Capture the cell that displays the provided text and extract its [x, y] central coordinate. 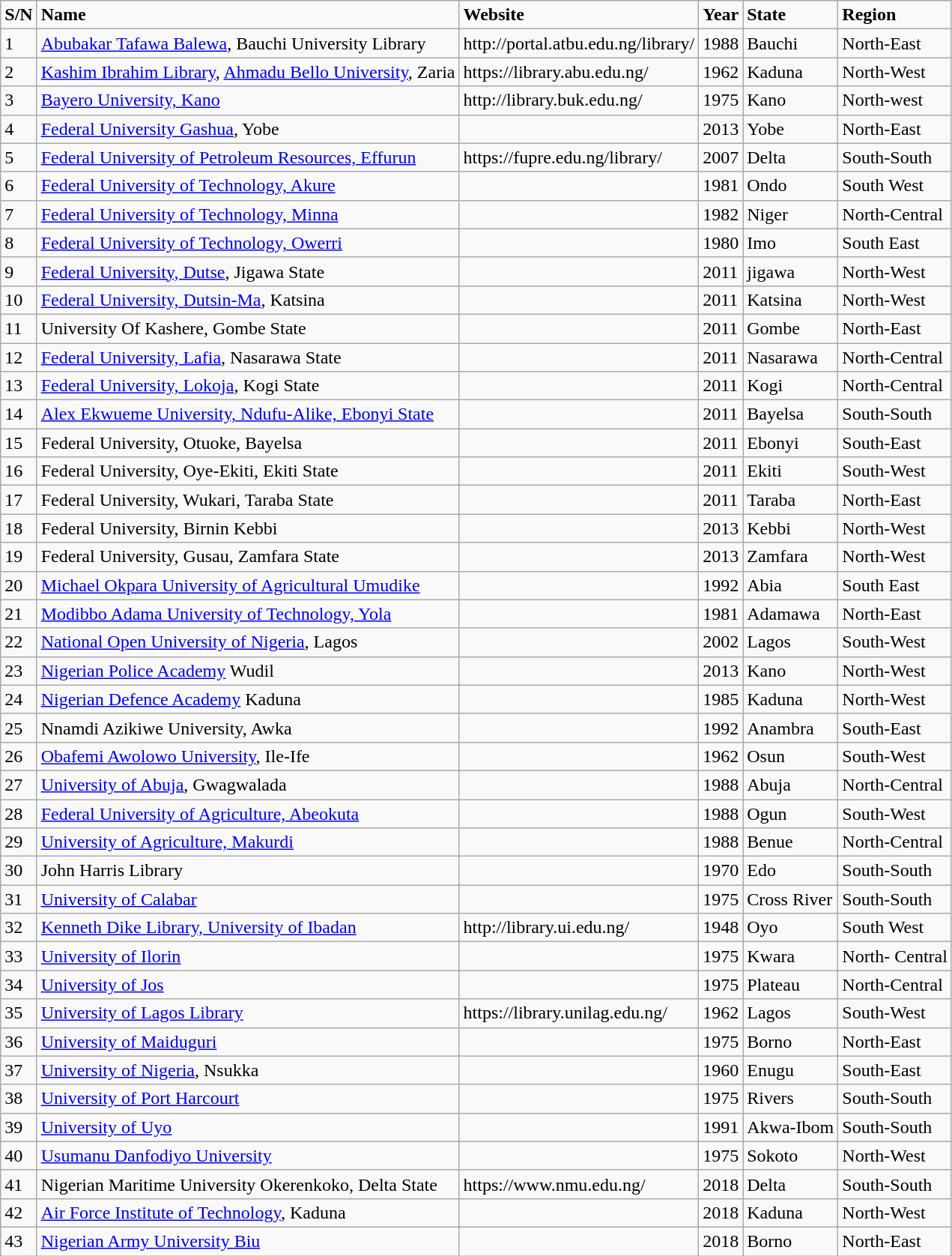
Adamawa [791, 614]
University of Abuja, Gwagwalada [248, 785]
7 [19, 214]
2 [19, 72]
Nnamdi Azikiwe University, Awka [248, 728]
https://library.unilag.edu.ng/ [579, 1013]
Federal University, Dutse, Jigawa State [248, 271]
Usumanu Danfodiyo University [248, 1156]
17 [19, 500]
University of Nigeria, Nsukka [248, 1070]
Ebonyi [791, 443]
25 [19, 728]
http://portal.atbu.edu.ng/library/ [579, 43]
S/N [19, 15]
1970 [721, 871]
24 [19, 699]
Modibbo Adama University of Technology, Yola [248, 614]
1960 [721, 1070]
Year [721, 15]
Federal University, Wukari, Taraba State [248, 500]
3 [19, 100]
Yobe [791, 129]
Obafemi Awolowo University, Ile-Ife [248, 756]
Abuja [791, 785]
https://www.nmu.edu.ng/ [579, 1184]
Gombe [791, 328]
23 [19, 671]
http://library.ui.edu.ng/ [579, 928]
Region [895, 15]
Katsina [791, 300]
Federal University of Agriculture, Abeokuta [248, 813]
Federal University, Lafia, Nasarawa State [248, 357]
Federal University Gashua, Yobe [248, 129]
2002 [721, 642]
North- Central [895, 956]
Alex Ekwueme University, Ndufu-Alike, Ebonyi State [248, 414]
Nigerian Defence Academy Kaduna [248, 699]
University of Jos [248, 985]
Air Force Institute of Technology, Kaduna [248, 1213]
Bayelsa [791, 414]
36 [19, 1042]
Kwara [791, 956]
National Open University of Nigeria, Lagos [248, 642]
State [791, 15]
http://library.buk.edu.ng/ [579, 100]
1991 [721, 1127]
1982 [721, 214]
Federal University of Technology, Owerri [248, 243]
Nigerian Maritime University Okerenkoko, Delta State [248, 1184]
Michael Okpara University of Agricultural Umudike [248, 585]
43 [19, 1241]
34 [19, 985]
Benue [791, 842]
University of Maiduguri [248, 1042]
Kogi [791, 386]
6 [19, 186]
https://fupre.edu.ng/library/ [579, 157]
University of Agriculture, Makurdi [248, 842]
Ondo [791, 186]
Kenneth Dike Library, University of Ibadan [248, 928]
Nigerian Police Academy Wudil [248, 671]
Federal University, Dutsin-Ma, Katsina [248, 300]
Federal University, Oye-Ekiti, Ekiti State [248, 471]
1985 [721, 699]
35 [19, 1013]
Edo [791, 871]
Federal University, Birnin Kebbi [248, 528]
University of Ilorin [248, 956]
Federal University of Technology, Akure [248, 186]
26 [19, 756]
Imo [791, 243]
8 [19, 243]
33 [19, 956]
Ogun [791, 813]
Federal University, Lokoja, Kogi State [248, 386]
1 [19, 43]
27 [19, 785]
jigawa [791, 271]
29 [19, 842]
41 [19, 1184]
12 [19, 357]
Nigerian Army University Biu [248, 1241]
University of Calabar [248, 899]
Cross River [791, 899]
Ekiti [791, 471]
Anambra [791, 728]
15 [19, 443]
John Harris Library [248, 871]
University of Uyo [248, 1127]
Name [248, 15]
19 [19, 557]
Rivers [791, 1099]
Kashim Ibrahim Library, Ahmadu Bello University, Zaria [248, 72]
Osun [791, 756]
Kebbi [791, 528]
13 [19, 386]
28 [19, 813]
Niger [791, 214]
University of Port Harcourt [248, 1099]
37 [19, 1070]
39 [19, 1127]
Bauchi [791, 43]
Abubakar Tafawa Balewa, Bauchi University Library [248, 43]
4 [19, 129]
18 [19, 528]
Federal University, Gusau, Zamfara State [248, 557]
Enugu [791, 1070]
Plateau [791, 985]
21 [19, 614]
22 [19, 642]
Federal University of Petroleum Resources, Effurun [248, 157]
Sokoto [791, 1156]
1948 [721, 928]
https://library.abu.edu.ng/ [579, 72]
10 [19, 300]
Federal University, Otuoke, Bayelsa [248, 443]
38 [19, 1099]
Nasarawa [791, 357]
5 [19, 157]
University Of Kashere, Gombe State [248, 328]
32 [19, 928]
North-west [895, 100]
30 [19, 871]
Taraba [791, 500]
11 [19, 328]
9 [19, 271]
40 [19, 1156]
31 [19, 899]
Federal University of Technology, Minna [248, 214]
Oyo [791, 928]
14 [19, 414]
Website [579, 15]
16 [19, 471]
Zamfara [791, 557]
Akwa-Ibom [791, 1127]
1980 [721, 243]
20 [19, 585]
Abia [791, 585]
University of Lagos Library [248, 1013]
Bayero University, Kano [248, 100]
2007 [721, 157]
42 [19, 1213]
